Find where the given text appears and provide that cell's center as (X, Y) coordinate. 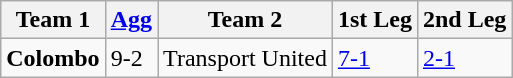
Team 1 (53, 20)
1st Leg (374, 20)
7-1 (374, 58)
2nd Leg (464, 20)
Colombo (53, 58)
Team 2 (246, 20)
9-2 (131, 58)
2-1 (464, 58)
Transport United (246, 58)
Agg (131, 20)
